Output the [X, Y] coordinate of the center of the cell containing the given text.  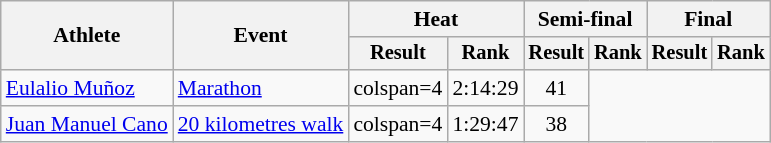
Final [708, 19]
20 kilometres walk [261, 124]
2:14:29 [485, 88]
1:29:47 [485, 124]
Heat [436, 19]
Semi-final [586, 19]
Juan Manuel Cano [87, 124]
38 [557, 124]
Athlete [87, 36]
Event [261, 36]
Marathon [261, 88]
Eulalio Muñoz [87, 88]
41 [557, 88]
